Return the [X, Y] coordinate for the center point of the cell that contains the specified text.  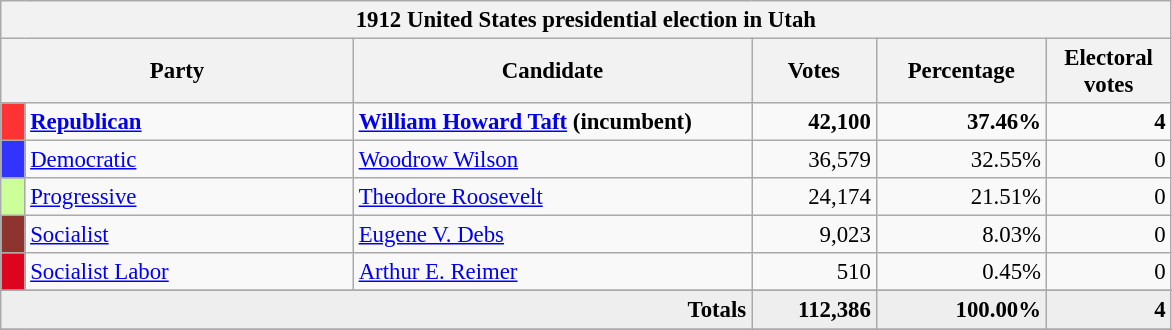
Totals [376, 310]
32.55% [961, 160]
510 [814, 273]
1912 United States presidential election in Utah [586, 20]
42,100 [814, 122]
Electoral votes [1108, 72]
36,579 [814, 160]
9,023 [814, 235]
8.03% [961, 235]
Woodrow Wilson [552, 160]
21.51% [961, 197]
Progressive [189, 197]
37.46% [961, 122]
24,174 [814, 197]
Socialist Labor [189, 273]
Party [178, 72]
100.00% [961, 310]
Eugene V. Debs [552, 235]
Percentage [961, 72]
William Howard Taft (incumbent) [552, 122]
Socialist [189, 235]
Candidate [552, 72]
Votes [814, 72]
Democratic [189, 160]
Republican [189, 122]
0.45% [961, 273]
112,386 [814, 310]
Arthur E. Reimer [552, 273]
Theodore Roosevelt [552, 197]
